Extract the [X, Y] coordinate from the center of the cell holding the provided text.  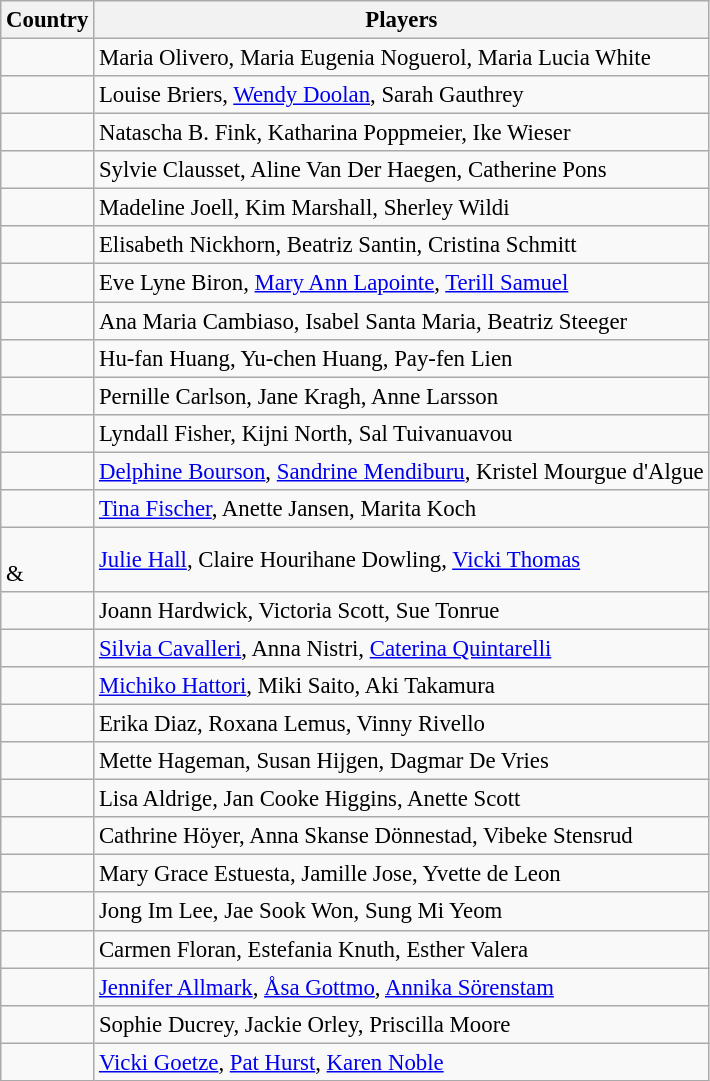
Madeline Joell, Kim Marshall, Sherley Wildi [402, 208]
Jennifer Allmark, Åsa Gottmo, Annika Sörenstam [402, 987]
Vicki Goetze, Pat Hurst, Karen Noble [402, 1062]
Jong Im Lee, Jae Sook Won, Sung Mi Yeom [402, 912]
Cathrine Höyer, Anna Skanse Dönnestad, Vibeke Stensrud [402, 836]
Lisa Aldrige, Jan Cooke Higgins, Anette Scott [402, 799]
Michiko Hattori, Miki Saito, Aki Takamura [402, 686]
Mette Hageman, Susan Hijgen, Dagmar De Vries [402, 761]
Louise Briers, Wendy Doolan, Sarah Gauthrey [402, 95]
Elisabeth Nickhorn, Beatriz Santin, Cristina Schmitt [402, 245]
Joann Hardwick, Victoria Scott, Sue Tonrue [402, 611]
Natascha B. Fink, Katharina Poppmeier, Ike Wieser [402, 133]
Erika Diaz, Roxana Lemus, Vinny Rivello [402, 724]
Mary Grace Estuesta, Jamille Jose, Yvette de Leon [402, 874]
Sophie Ducrey, Jackie Orley, Priscilla Moore [402, 1024]
Silvia Cavalleri, Anna Nistri, Caterina Quintarelli [402, 648]
Players [402, 20]
Carmen Floran, Estefania Knuth, Esther Valera [402, 949]
& [48, 560]
Hu-fan Huang, Yu-chen Huang, Pay-fen Lien [402, 358]
Julie Hall, Claire Hourihane Dowling, Vicki Thomas [402, 560]
Pernille Carlson, Jane Kragh, Anne Larsson [402, 396]
Delphine Bourson, Sandrine Mendiburu, Kristel Mourgue d'Algue [402, 471]
Sylvie Clausset, Aline Van Der Haegen, Catherine Pons [402, 170]
Ana Maria Cambiaso, Isabel Santa Maria, Beatriz Steeger [402, 321]
Tina Fischer, Anette Jansen, Marita Koch [402, 509]
Maria Olivero, Maria Eugenia Noguerol, Maria Lucia White [402, 58]
Lyndall Fisher, Kijni North, Sal Tuivanuavou [402, 433]
Eve Lyne Biron, Mary Ann Lapointe, Terill Samuel [402, 283]
Country [48, 20]
